Identify which cell holds the provided text, then report its (x, y) central coordinate. 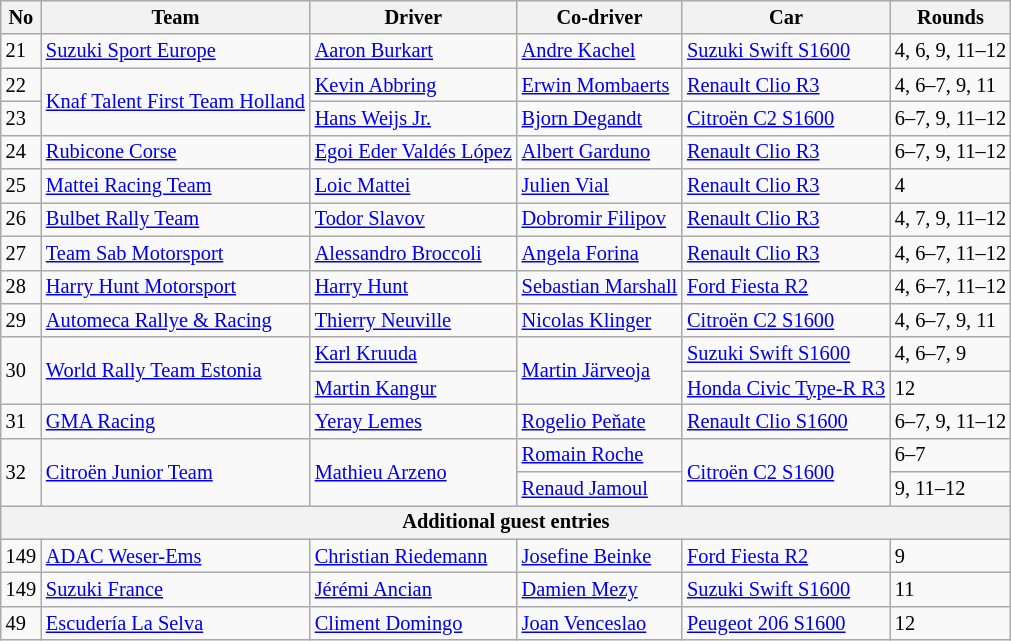
4 (950, 186)
Mattei Racing Team (176, 186)
Angela Forina (600, 253)
Harry Hunt Motorsport (176, 287)
Christian Riedemann (414, 556)
Damien Mezy (600, 589)
Thierry Neuville (414, 320)
32 (21, 472)
31 (21, 421)
6–7 (950, 455)
Bjorn Degandt (600, 118)
Andre Kachel (600, 51)
Erwin Mombaerts (600, 85)
21 (21, 51)
29 (21, 320)
Mathieu Arzeno (414, 472)
49 (21, 623)
Egoi Eder Valdés López (414, 152)
Rubicone Corse (176, 152)
World Rally Team Estonia (176, 370)
Martin Järveoja (600, 370)
4, 6, 9, 11–12 (950, 51)
ADAC Weser-Ems (176, 556)
Harry Hunt (414, 287)
Joan Venceslao (600, 623)
Karl Kruuda (414, 354)
25 (21, 186)
Driver (414, 17)
Kevin Abbring (414, 85)
Renault Clio S1600 (786, 421)
Romain Roche (600, 455)
Renaud Jamoul (600, 489)
Jérémi Ancian (414, 589)
Rogelio Peňate (600, 421)
Todor Slavov (414, 219)
27 (21, 253)
Loic Mattei (414, 186)
GMA Racing (176, 421)
4, 6–7, 9 (950, 354)
Team Sab Motorsport (176, 253)
Additional guest entries (506, 522)
Bulbet Rally Team (176, 219)
Alessandro Broccoli (414, 253)
Josefine Beinke (600, 556)
24 (21, 152)
Hans Weijs Jr. (414, 118)
Yeray Lemes (414, 421)
26 (21, 219)
Suzuki Sport Europe (176, 51)
Dobromir Filipov (600, 219)
Honda Civic Type-R R3 (786, 388)
Nicolas Klinger (600, 320)
Citroën Junior Team (176, 472)
Climent Domingo (414, 623)
Car (786, 17)
Team (176, 17)
9 (950, 556)
9, 11–12 (950, 489)
23 (21, 118)
Suzuki France (176, 589)
30 (21, 370)
Escudería La Selva (176, 623)
Julien Vial (600, 186)
Aaron Burkart (414, 51)
Automeca Rallye & Racing (176, 320)
Knaf Talent First Team Holland (176, 102)
Co-driver (600, 17)
Peugeot 206 S1600 (786, 623)
Sebastian Marshall (600, 287)
28 (21, 287)
4, 7, 9, 11–12 (950, 219)
Albert Garduno (600, 152)
22 (21, 85)
11 (950, 589)
No (21, 17)
Martin Kangur (414, 388)
Rounds (950, 17)
